Scan for the cell matching the given text and deliver its (x, y) coordinate at center. 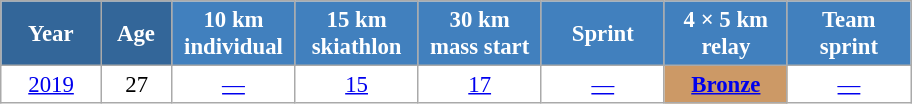
15 km skiathlon (356, 34)
4 × 5 km relay (726, 34)
Sprint (602, 34)
Age (136, 34)
17 (480, 85)
Year (52, 34)
2019 (52, 85)
27 (136, 85)
30 km mass start (480, 34)
15 (356, 85)
Team sprint (848, 34)
Bronze (726, 85)
10 km individual (234, 34)
